Return (X, Y) of the center of cell containing provided text 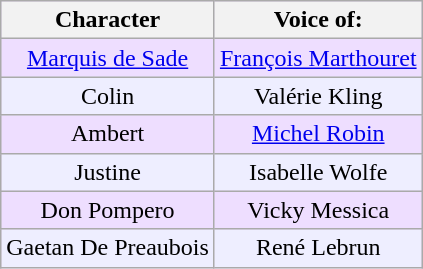
Isabelle Wolfe (318, 172)
Gaetan De Preaubois (108, 248)
Character (108, 20)
Justine (108, 172)
Don Pompero (108, 210)
Voice of: (318, 20)
Marquis de Sade (108, 58)
René Lebrun (318, 248)
Ambert (108, 134)
François Marthouret (318, 58)
Colin (108, 96)
Vicky Messica (318, 210)
Valérie Kling (318, 96)
Michel Robin (318, 134)
